Locate the cell with the specified text and output its (x, y) center coordinate. 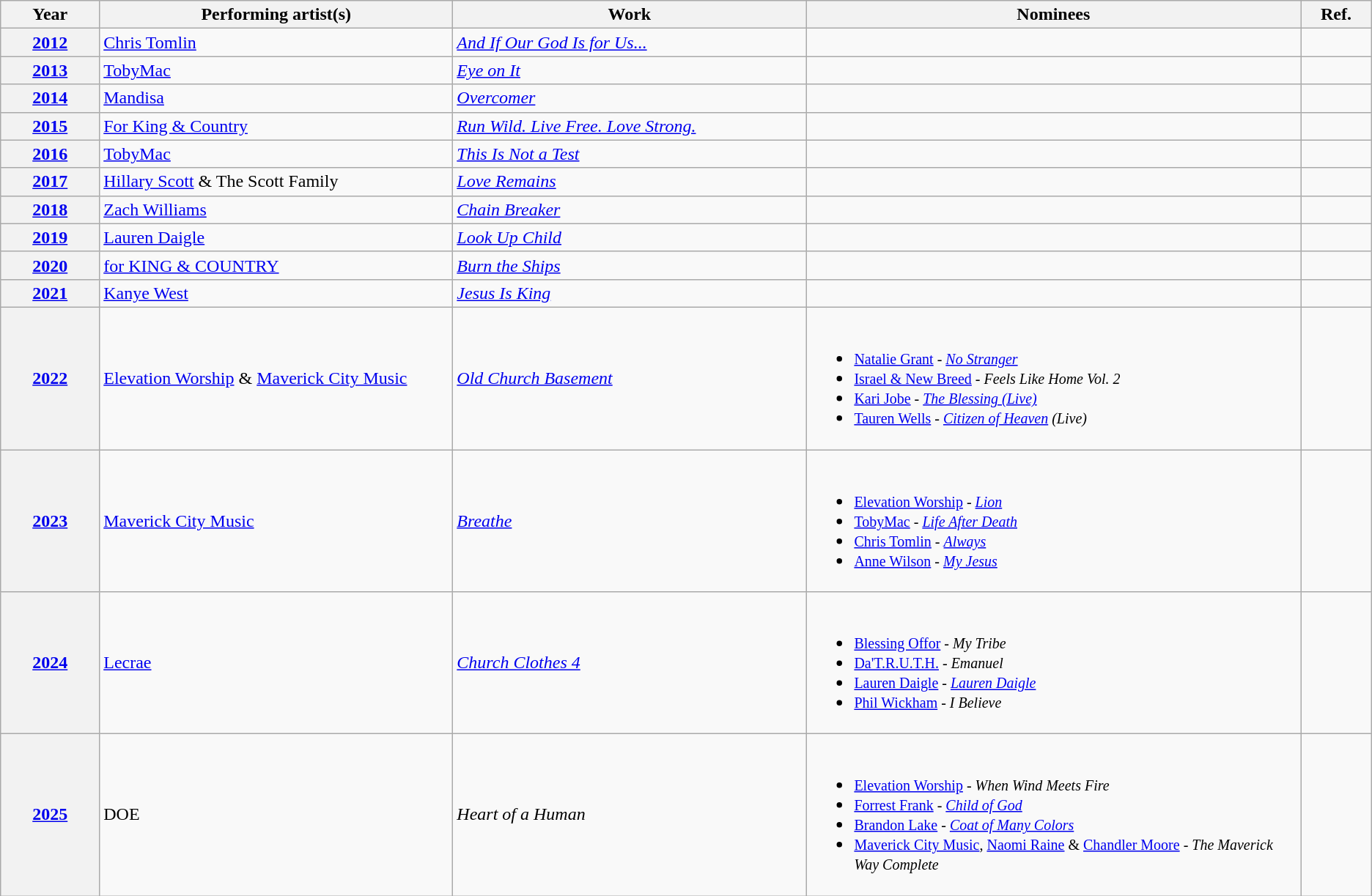
Year (50, 15)
Work (630, 15)
And If Our God Is for Us... (630, 42)
Run Wild. Live Free. Love Strong. (630, 126)
For King & Country (276, 126)
Jesus Is King (630, 293)
2012 (50, 42)
2023 (50, 521)
Mandisa (276, 98)
Ref. (1336, 15)
DOE (276, 815)
Overcomer (630, 98)
Nominees (1054, 15)
2020 (50, 265)
Elevation Worship & Maverick City Music (276, 378)
Natalie Grant - No StrangerIsrael & New Breed - Feels Like Home Vol. 2Kari Jobe - The Blessing (Live)Tauren Wells - Citizen of Heaven (Live) (1054, 378)
Heart of a Human (630, 815)
2013 (50, 70)
Eye on It (630, 70)
Love Remains (630, 182)
Burn the Ships (630, 265)
2022 (50, 378)
Performing artist(s) (276, 15)
Blessing Offor - My TribeDa'T.R.U.T.H. - EmanuelLauren Daigle - Lauren DaiglePhil Wickham - I Believe (1054, 663)
2025 (50, 815)
Church Clothes 4 (630, 663)
This Is Not a Test (630, 154)
Breathe (630, 521)
2018 (50, 210)
Lauren Daigle (276, 237)
Chain Breaker (630, 210)
Elevation Worship - LionTobyMac - Life After DeathChris Tomlin - AlwaysAnne Wilson - My Jesus (1054, 521)
for KING & COUNTRY (276, 265)
Lecrae (276, 663)
Look Up Child (630, 237)
Old Church Basement (630, 378)
2021 (50, 293)
Chris Tomlin (276, 42)
2016 (50, 154)
Hillary Scott & The Scott Family (276, 182)
Zach Williams (276, 210)
2017 (50, 182)
Kanye West (276, 293)
2019 (50, 237)
2015 (50, 126)
2024 (50, 663)
Maverick City Music (276, 521)
2014 (50, 98)
